Find where the given text appears and provide that cell's center as (X, Y) coordinate. 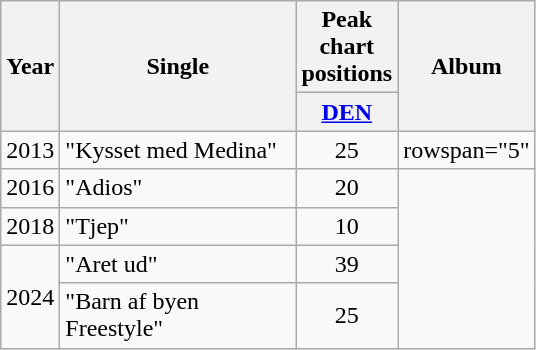
2013 (30, 150)
10 (347, 226)
2024 (30, 296)
2018 (30, 226)
20 (347, 188)
2016 (30, 188)
DEN (347, 112)
"Adios" (178, 188)
Single (178, 66)
"Aret ud" (178, 264)
Year (30, 66)
"Barn af byen Freestyle" (178, 316)
rowspan="5" (467, 150)
"Tjep" (178, 226)
"Kysset med Medina" (178, 150)
39 (347, 264)
Album (467, 66)
Peak chart positions (347, 47)
